Pinpoint the cell where the given text exists, returning its [X, Y] midpoint coordinate. 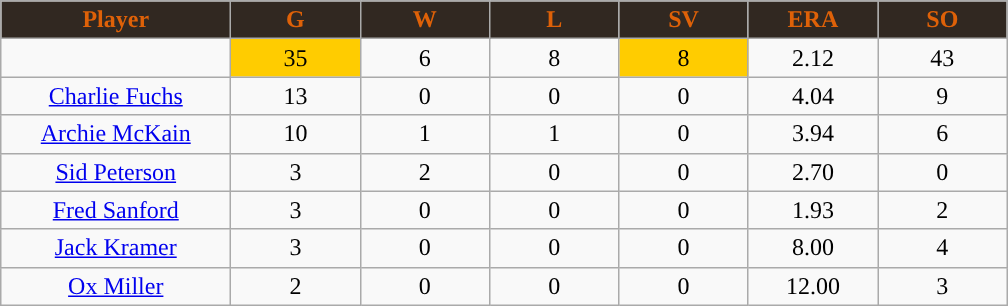
Charlie Fuchs [116, 96]
2.70 [812, 172]
Ox Miller [116, 286]
ERA [812, 20]
1.93 [812, 210]
43 [942, 58]
G [296, 20]
4.04 [812, 96]
4 [942, 248]
L [554, 20]
Fred Sanford [116, 210]
W [424, 20]
Jack Kramer [116, 248]
3.94 [812, 134]
Archie McKain [116, 134]
9 [942, 96]
Player [116, 20]
35 [296, 58]
SO [942, 20]
Sid Peterson [116, 172]
10 [296, 134]
12.00 [812, 286]
SV [684, 20]
13 [296, 96]
8.00 [812, 248]
2.12 [812, 58]
